Detect which cell encompasses the target text, then output its [X, Y] center coordinate. 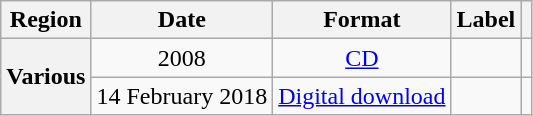
14 February 2018 [182, 96]
2008 [182, 58]
Region [46, 20]
Label [486, 20]
CD [362, 58]
Various [46, 77]
Format [362, 20]
Date [182, 20]
Digital download [362, 96]
